Find where the given text appears and provide that cell's center as (X, Y) coordinate. 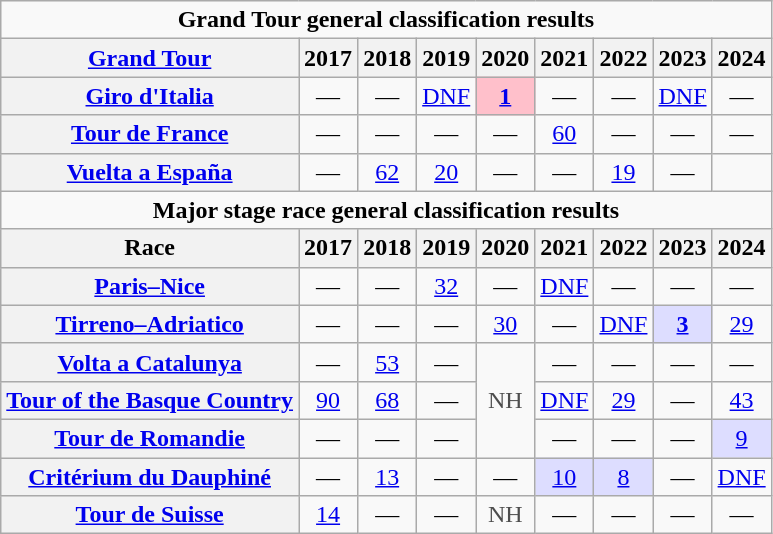
Tour of the Basque Country (150, 400)
30 (506, 324)
8 (624, 477)
Giro d'Italia (150, 96)
Paris–Nice (150, 286)
Grand Tour (150, 58)
13 (388, 477)
Tour de Suisse (150, 515)
10 (564, 477)
9 (742, 438)
90 (328, 400)
1 (506, 96)
Volta a Catalunya (150, 362)
Critérium du Dauphiné (150, 477)
Vuelta a España (150, 172)
19 (624, 172)
Grand Tour general classification results (386, 20)
68 (388, 400)
Tirreno–Adriatico (150, 324)
20 (446, 172)
32 (446, 286)
43 (742, 400)
Tour de Romandie (150, 438)
Race (150, 248)
62 (388, 172)
60 (564, 134)
53 (388, 362)
3 (682, 324)
Major stage race general classification results (386, 210)
Tour de France (150, 134)
14 (328, 515)
